Extract the (x, y) coordinate from the center of the cell holding the provided text.  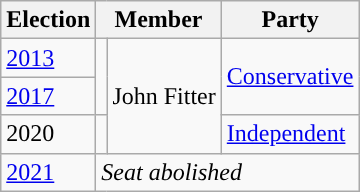
Member (158, 20)
Independent (290, 134)
Conservative (290, 77)
2017 (48, 96)
2020 (48, 134)
2013 (48, 58)
Party (290, 20)
2021 (48, 172)
Seat abolished (228, 172)
Election (48, 20)
John Fitter (164, 96)
